Return the [X, Y] coordinate for the center point of the cell that contains the specified text.  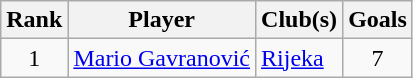
Club(s) [300, 20]
Mario Gavranović [162, 58]
Goals [378, 20]
7 [378, 58]
Player [162, 20]
Rank [34, 20]
1 [34, 58]
Rijeka [300, 58]
